Output the (x, y) coordinate of the center of the cell containing the given text.  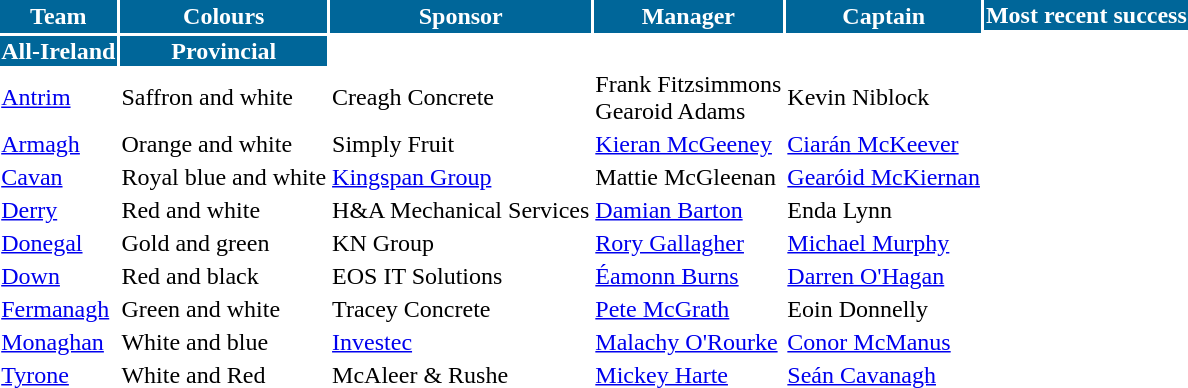
Antrim (58, 98)
Ciarán McKeever (884, 144)
Investec (461, 342)
Down (58, 276)
Most recent success (1086, 15)
Fermanagh (58, 309)
White and blue (224, 342)
Michael Murphy (884, 243)
Armagh (58, 144)
Green and white (224, 309)
Team (58, 16)
Kevin Niblock (884, 98)
H&A Mechanical Services (461, 210)
Cavan (58, 177)
Éamonn Burns (688, 276)
Orange and white (224, 144)
Provincial (224, 51)
Eoin Donnelly (884, 309)
Gold and green (224, 243)
Manager (688, 16)
Malachy O'Rourke (688, 342)
Frank FitzsimmonsGearoid Adams (688, 98)
Damian Barton (688, 210)
Captain (884, 16)
Enda Lynn (884, 210)
All-Ireland (58, 51)
Colours (224, 16)
Pete McGrath (688, 309)
Red and black (224, 276)
Tracey Concrete (461, 309)
Rory Gallagher (688, 243)
Red and white (224, 210)
Gearóid McKiernan (884, 177)
Kingspan Group (461, 177)
Conor McManus (884, 342)
Darren O'Hagan (884, 276)
KN Group (461, 243)
Simply Fruit (461, 144)
Monaghan (58, 342)
Creagh Concrete (461, 98)
Donegal (58, 243)
Mattie McGleenan (688, 177)
Saffron and white (224, 98)
Sponsor (461, 16)
Derry (58, 210)
Kieran McGeeney (688, 144)
EOS IT Solutions (461, 276)
Royal blue and white (224, 177)
